Extract the (X, Y) coordinate from the center of the cell holding the provided text.  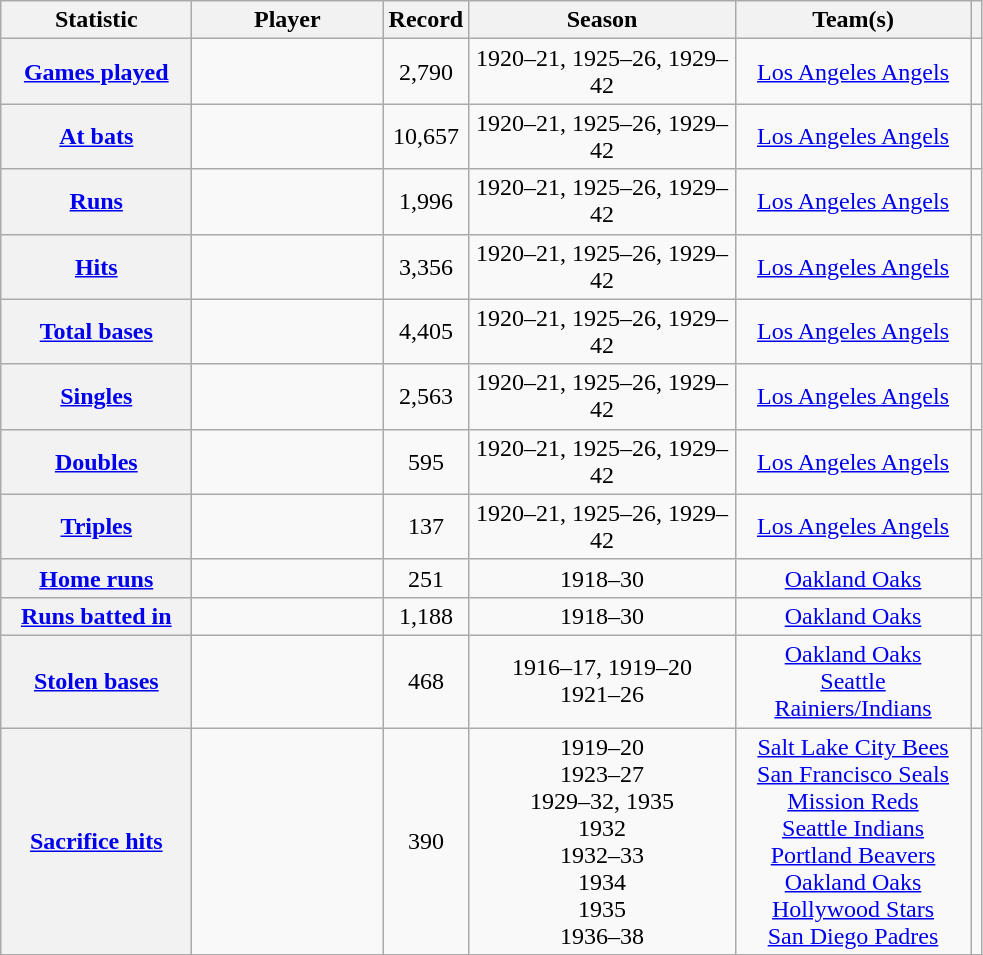
4,405 (426, 332)
595 (426, 462)
468 (426, 681)
1,996 (426, 202)
At bats (96, 136)
251 (426, 578)
Triples (96, 526)
Record (426, 20)
Sacrifice hits (96, 842)
Team(s) (853, 20)
3,356 (426, 266)
137 (426, 526)
Oakland OaksSeattle Rainiers/Indians (853, 681)
Games played (96, 72)
Runs batted in (96, 616)
2,563 (426, 396)
2,790 (426, 72)
Player (288, 20)
1919–201923–271929–32, 193519321932–33193419351936–38 (602, 842)
Stolen bases (96, 681)
10,657 (426, 136)
Hits (96, 266)
Doubles (96, 462)
Season (602, 20)
Statistic (96, 20)
Home runs (96, 578)
1916–17, 1919–201921–26 (602, 681)
390 (426, 842)
Runs (96, 202)
Salt Lake City BeesSan Francisco SealsMission RedsSeattle IndiansPortland BeaversOakland OaksHollywood StarsSan Diego Padres (853, 842)
1,188 (426, 616)
Total bases (96, 332)
Singles (96, 396)
